Locate the cell with the specified text and output its (x, y) center coordinate. 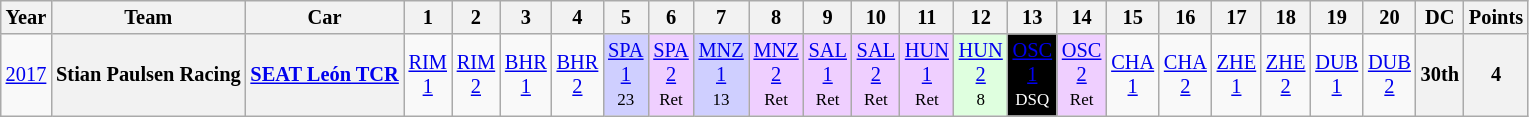
13 (1032, 17)
OSC2Ret (1082, 75)
HUN1Ret (927, 75)
DUB1 (1336, 75)
6 (670, 17)
ZHE1 (1236, 75)
Stian Paulsen Racing (148, 75)
ZHE2 (1286, 75)
1 (428, 17)
16 (1186, 17)
SAL2Ret (876, 75)
SPA123 (626, 75)
CHA1 (1132, 75)
Team (148, 17)
SEAT León TCR (325, 75)
11 (927, 17)
7 (722, 17)
SPA2Ret (670, 75)
HUN28 (981, 75)
10 (876, 17)
20 (1390, 17)
12 (981, 17)
Year (26, 17)
CHA2 (1186, 75)
19 (1336, 17)
Points (1496, 17)
2017 (26, 75)
18 (1286, 17)
RIM2 (476, 75)
OSC1DSQ (1032, 75)
15 (1132, 17)
DC (1440, 17)
8 (776, 17)
MNZ113 (722, 75)
BHR2 (578, 75)
30th (1440, 75)
BHR1 (526, 75)
5 (626, 17)
2 (476, 17)
RIM1 (428, 75)
DUB2 (1390, 75)
3 (526, 17)
14 (1082, 17)
Car (325, 17)
17 (1236, 17)
MNZ2Ret (776, 75)
9 (828, 17)
SAL1Ret (828, 75)
